Return (X, Y) of the center of cell containing provided text 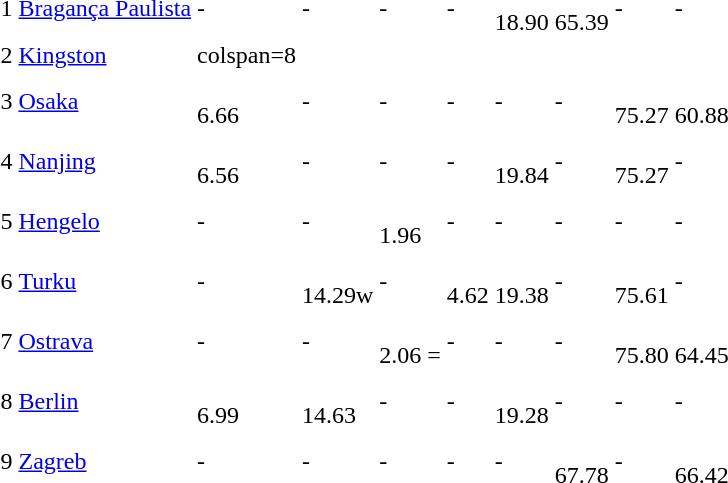
19.38 (522, 282)
19.84 (522, 162)
19.28 (522, 402)
14.63 (337, 402)
Turku (105, 282)
Osaka (105, 102)
75.61 (642, 282)
1.96 (410, 222)
Berlin (105, 402)
2.06 = (410, 342)
4.62 (468, 282)
6.66 (247, 102)
14.29w (337, 282)
Ostrava (105, 342)
colspan=8 (247, 55)
75.80 (642, 342)
6.99 (247, 402)
Hengelo (105, 222)
6.56 (247, 162)
Nanjing (105, 162)
Kingston (105, 55)
